Locate the cell with the specified text and output its [x, y] center coordinate. 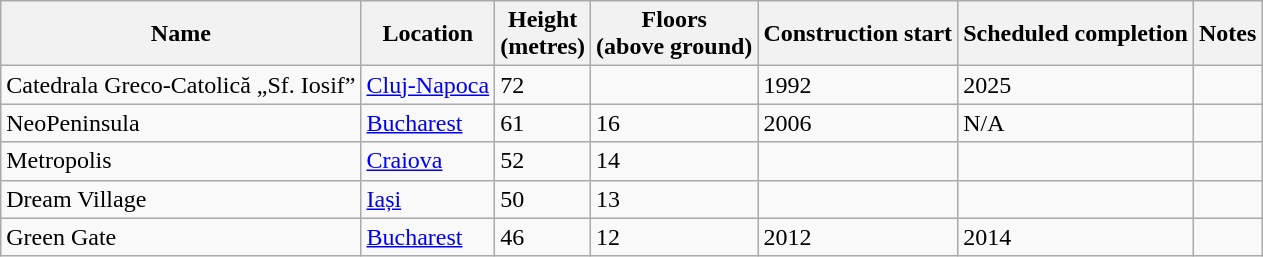
Name [181, 34]
Iași [428, 199]
Green Gate [181, 237]
1992 [858, 85]
2014 [1076, 237]
Cluj-Napoca [428, 85]
NeoPeninsula [181, 123]
12 [674, 237]
Catedrala Greco-Catolică „Sf. Iosif” [181, 85]
Location [428, 34]
61 [543, 123]
Scheduled completion [1076, 34]
14 [674, 161]
2006 [858, 123]
Craiova [428, 161]
N/A [1076, 123]
Construction start [858, 34]
13 [674, 199]
2012 [858, 237]
2025 [1076, 85]
Height(metres) [543, 34]
50 [543, 199]
Metropolis [181, 161]
Notes [1227, 34]
72 [543, 85]
46 [543, 237]
Floors(above ground) [674, 34]
52 [543, 161]
16 [674, 123]
Dream Village [181, 199]
